Capture the cell that displays the provided text and extract its (x, y) central coordinate. 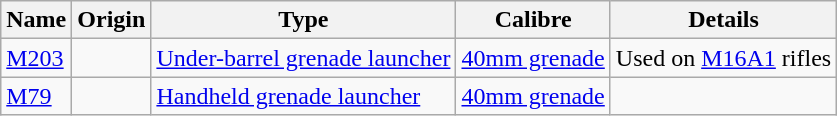
M203 (36, 58)
Calibre (533, 20)
Type (304, 20)
Origin (112, 20)
Used on M16A1 rifles (723, 58)
Under-barrel grenade launcher (304, 58)
Handheld grenade launcher (304, 96)
M79 (36, 96)
Name (36, 20)
Details (723, 20)
